Output the [X, Y] coordinate of the center of the cell containing the given text.  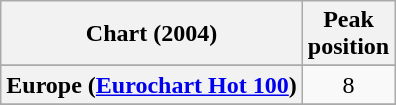
Europe (Eurochart Hot 100) [152, 85]
8 [348, 85]
Peak position [348, 34]
Chart (2004) [152, 34]
